Pinpoint the cell where the given text exists, returning its (X, Y) midpoint coordinate. 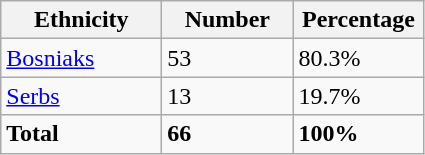
Serbs (82, 96)
Ethnicity (82, 20)
66 (228, 134)
Number (228, 20)
13 (228, 96)
Bosniaks (82, 58)
80.3% (358, 58)
19.7% (358, 96)
100% (358, 134)
Percentage (358, 20)
Total (82, 134)
53 (228, 58)
